From the cell containing the given text, extract its center point as [X, Y] coordinate. 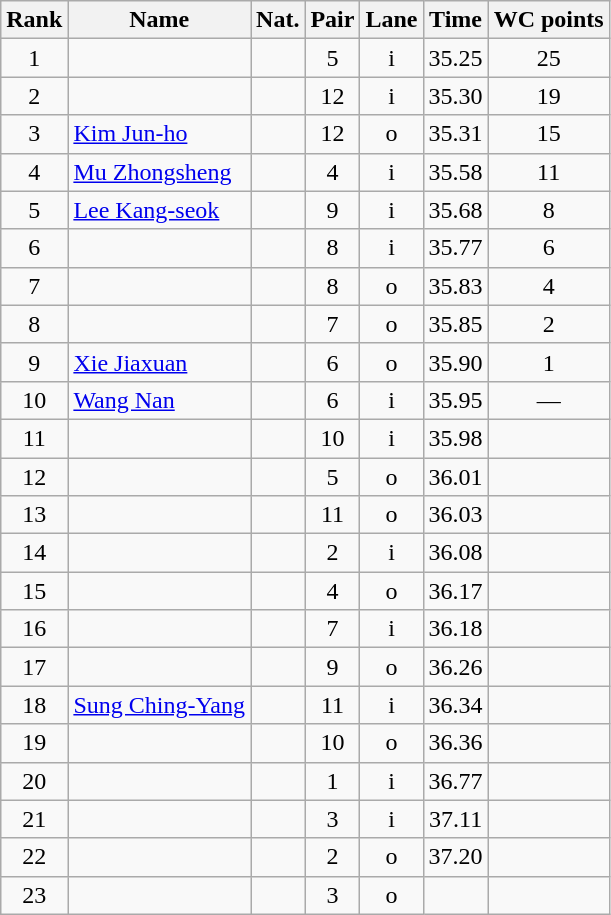
Sung Ching-Yang [160, 705]
35.31 [456, 134]
37.11 [456, 819]
36.17 [456, 591]
Lee Kang-seok [160, 210]
Pair [332, 20]
Lane [392, 20]
36.08 [456, 553]
35.58 [456, 172]
35.68 [456, 210]
35.98 [456, 438]
— [548, 400]
35.95 [456, 400]
14 [34, 553]
17 [34, 667]
36.34 [456, 705]
36.18 [456, 629]
Xie Jiaxuan [160, 362]
35.85 [456, 324]
13 [34, 515]
Mu Zhongsheng [160, 172]
16 [34, 629]
22 [34, 857]
36.36 [456, 743]
21 [34, 819]
35.25 [456, 58]
Name [160, 20]
25 [548, 58]
23 [34, 895]
WC points [548, 20]
18 [34, 705]
36.01 [456, 477]
Kim Jun-ho [160, 134]
Rank [34, 20]
Time [456, 20]
20 [34, 781]
37.20 [456, 857]
35.77 [456, 248]
36.03 [456, 515]
36.77 [456, 781]
35.90 [456, 362]
35.30 [456, 96]
36.26 [456, 667]
Wang Nan [160, 400]
35.83 [456, 286]
Nat. [278, 20]
